Detect which cell encompasses the target text, then output its [X, Y] center coordinate. 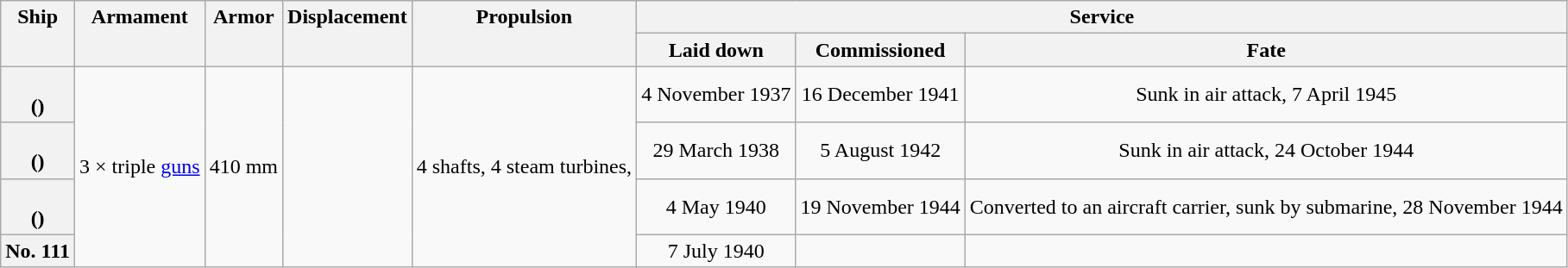
Sunk in air attack, 24 October 1944 [1266, 150]
29 March 1938 [716, 150]
Laid down [716, 50]
5 August 1942 [880, 150]
Commissioned [880, 50]
4 May 1940 [716, 207]
Armament [140, 34]
3 × triple guns [140, 167]
Displacement [348, 34]
Converted to an aircraft carrier, sunk by submarine, 28 November 1944 [1266, 207]
Sunk in air attack, 7 April 1945 [1266, 95]
Armor [243, 34]
Fate [1266, 50]
Service [1103, 17]
16 December 1941 [880, 95]
Propulsion [524, 34]
7 July 1940 [716, 251]
410 mm [243, 167]
No. 111 [38, 251]
Ship [38, 34]
19 November 1944 [880, 207]
4 shafts, 4 steam turbines, [524, 167]
4 November 1937 [716, 95]
